Find where the given text appears and provide that cell's center as [x, y] coordinate. 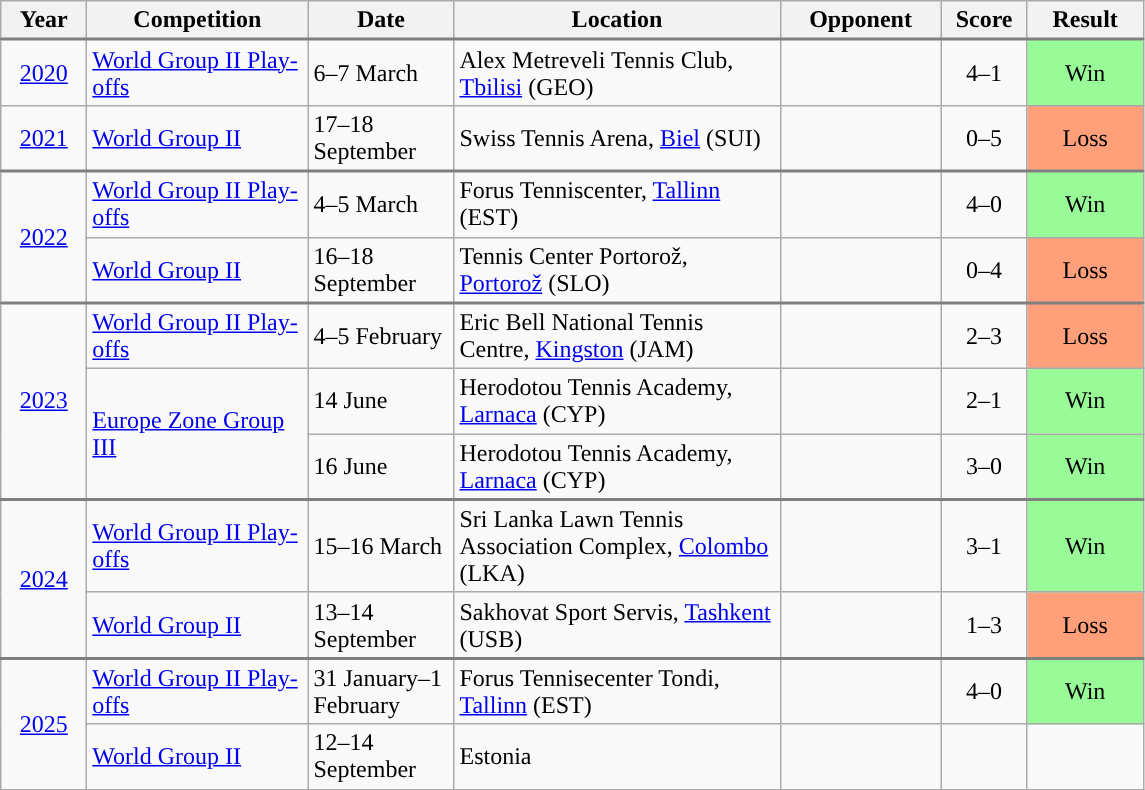
2023 [44, 402]
2–3 [984, 336]
Sakhovat Sport Servis, Tashkent (USB) [617, 625]
14 June [381, 402]
6–7 March [381, 73]
17–18 September [381, 138]
12–14 September [381, 756]
Forus Tenniscenter, Tallinn (EST) [617, 204]
2022 [44, 237]
4–5 February [381, 336]
4–1 [984, 73]
3–0 [984, 467]
16 June [381, 467]
16–18 September [381, 270]
Sri Lanka Lawn Tennis Association Complex, Colombo (LKA) [617, 546]
Competition [198, 20]
Estonia [617, 756]
2020 [44, 73]
0–5 [984, 138]
2–1 [984, 402]
1–3 [984, 625]
Tennis Center Portorož, Portorož (SLO) [617, 270]
2024 [44, 580]
15–16 March [381, 546]
Europe Zone Group III [198, 434]
Score [984, 20]
Date [381, 20]
Swiss Tennis Arena, Biel (SUI) [617, 138]
Alex Metreveli Tennis Club, Tbilisi (GEO) [617, 73]
Forus Tennisecenter Tondi, Tallinn (EST) [617, 691]
3–1 [984, 546]
4–5 March [381, 204]
Location [617, 20]
31 January–1 February [381, 691]
0–4 [984, 270]
13–14 September [381, 625]
Eric Bell National Tennis Centre, Kingston (JAM) [617, 336]
Opponent [860, 20]
Result [1085, 20]
Year [44, 20]
2025 [44, 724]
2021 [44, 138]
